Return the [x, y] coordinate for the center point of the cell that contains the specified text.  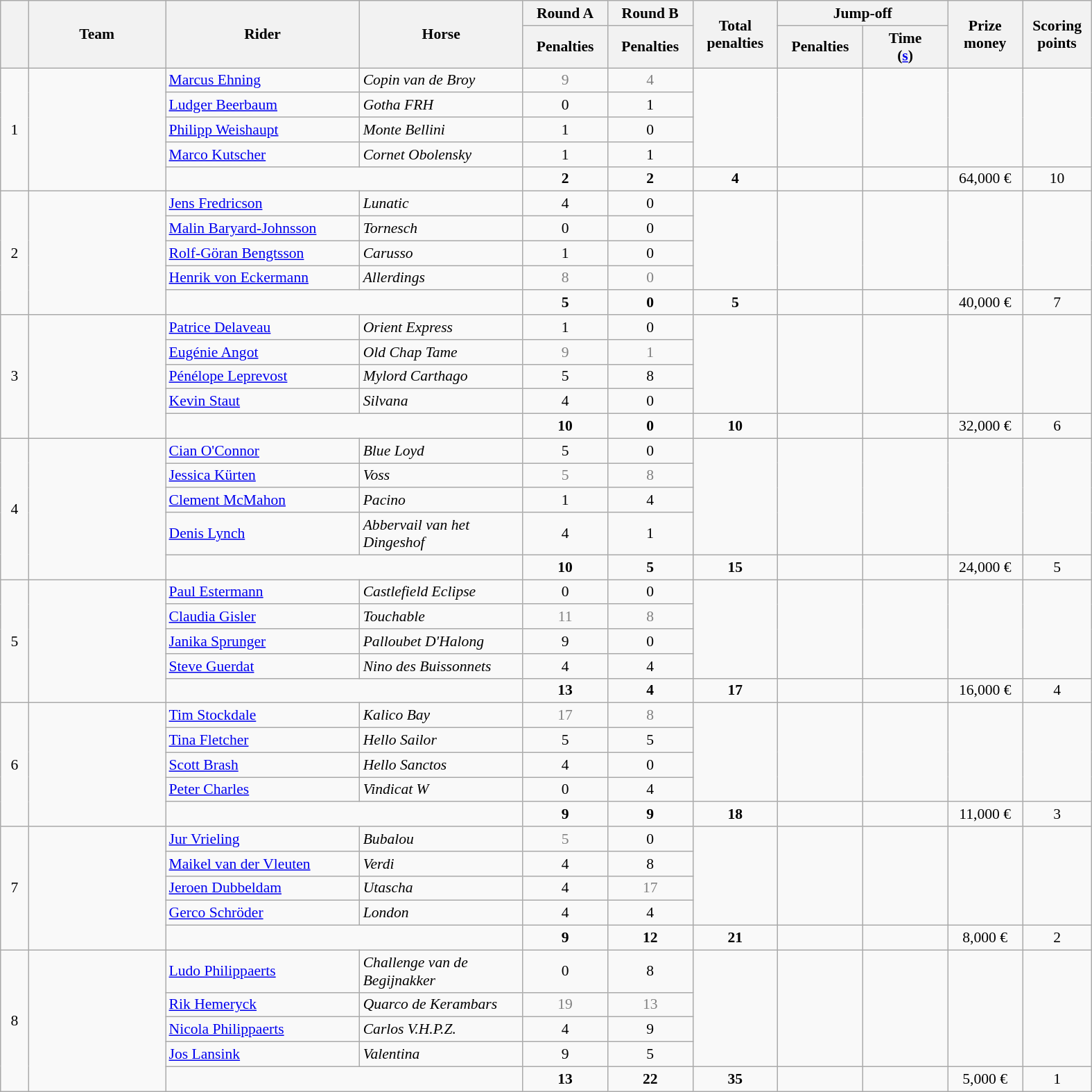
Silvana [441, 401]
Malin Baryard-Johnsson [262, 229]
Jeroen Dubbeldam [262, 888]
Marco Kutscher [262, 155]
Tim Stockdale [262, 716]
Eugénie Angot [262, 352]
Horse [441, 35]
Quarco de Kerambars [441, 1005]
Maikel van der Vleuten [262, 864]
Claudia Gisler [262, 617]
Jos Lansink [262, 1055]
Jump-off [863, 13]
12 [650, 938]
Philipp Weishaupt [262, 130]
Tina Fletcher [262, 740]
5,000 € [985, 1079]
Jessica Kürten [262, 476]
Rider [262, 35]
Vindicat W [441, 790]
Abbervail van het Dingeshof [441, 534]
London [441, 913]
Allerdings [441, 278]
Janika Sprunger [262, 641]
Scoringpoints [1057, 35]
Henrik von Eckermann [262, 278]
Paul Estermann [262, 592]
Palloubet D'Halong [441, 641]
Blue Loyd [441, 451]
8,000 € [985, 938]
Prizemoney [985, 35]
Tornesch [441, 229]
Monte Bellini [441, 130]
32,000 € [985, 426]
Carusso [441, 253]
Patrice Delaveau [262, 327]
Voss [441, 476]
Pénélope Leprevost [262, 376]
Valentina [441, 1055]
Nino des Buissonnets [441, 666]
16,000 € [985, 691]
Total penalties [735, 35]
Hello Sanctos [441, 765]
64,000 € [985, 179]
15 [735, 567]
Time(s) [905, 47]
Kevin Staut [262, 401]
Nicola Philippaerts [262, 1030]
Lunatic [441, 204]
Denis Lynch [262, 534]
Cian O'Connor [262, 451]
19 [566, 1005]
Castlefield Eclipse [441, 592]
Pacino [441, 501]
Bubalou [441, 839]
Utascha [441, 888]
35 [735, 1079]
Old Chap Tame [441, 352]
Scott Brash [262, 765]
Ludo Philippaerts [262, 971]
Copin van de Broy [441, 80]
Challenge van de Begijnakker [441, 971]
Gerco Schröder [262, 913]
Touchable [441, 617]
Team [97, 35]
Gotha FRH [441, 105]
Clement McMahon [262, 501]
Round B [650, 13]
Cornet Obolensky [441, 155]
Jur Vrieling [262, 839]
Ludger Beerbaum [262, 105]
Steve Guerdat [262, 666]
Round A [566, 13]
Jens Fredricson [262, 204]
11,000 € [985, 815]
Marcus Ehning [262, 80]
Rik Hemeryck [262, 1005]
Rolf-Göran Bengtsson [262, 253]
Kalico Bay [441, 716]
24,000 € [985, 567]
Peter Charles [262, 790]
22 [650, 1079]
18 [735, 815]
Carlos V.H.P.Z. [441, 1030]
Mylord Carthago [441, 376]
40,000 € [985, 303]
Orient Express [441, 327]
21 [735, 938]
Hello Sailor [441, 740]
11 [566, 617]
Verdi [441, 864]
